Extract the (X, Y) coordinate from the center of the cell holding the provided text.  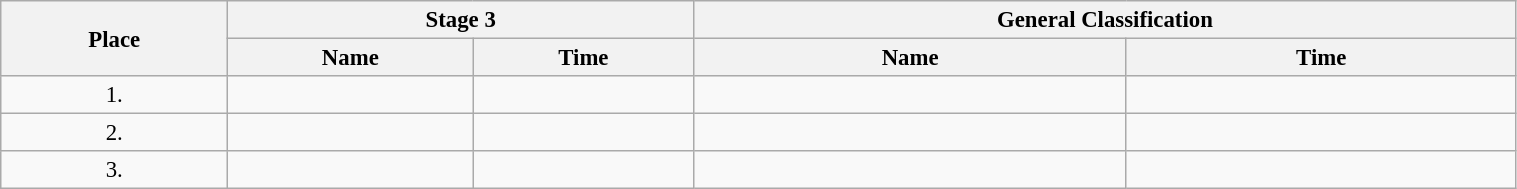
General Classification (1105, 20)
2. (114, 133)
1. (114, 95)
3. (114, 170)
Stage 3 (461, 20)
Place (114, 38)
